Provide the (x, y) coordinate of the cell's center where the given text is located.  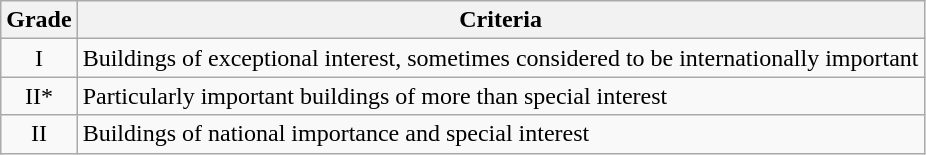
I (39, 58)
II (39, 134)
Particularly important buildings of more than special interest (500, 96)
Buildings of national importance and special interest (500, 134)
Grade (39, 20)
II* (39, 96)
Buildings of exceptional interest, sometimes considered to be internationally important (500, 58)
Criteria (500, 20)
